Output the (X, Y) coordinate of the center of the cell containing the given text.  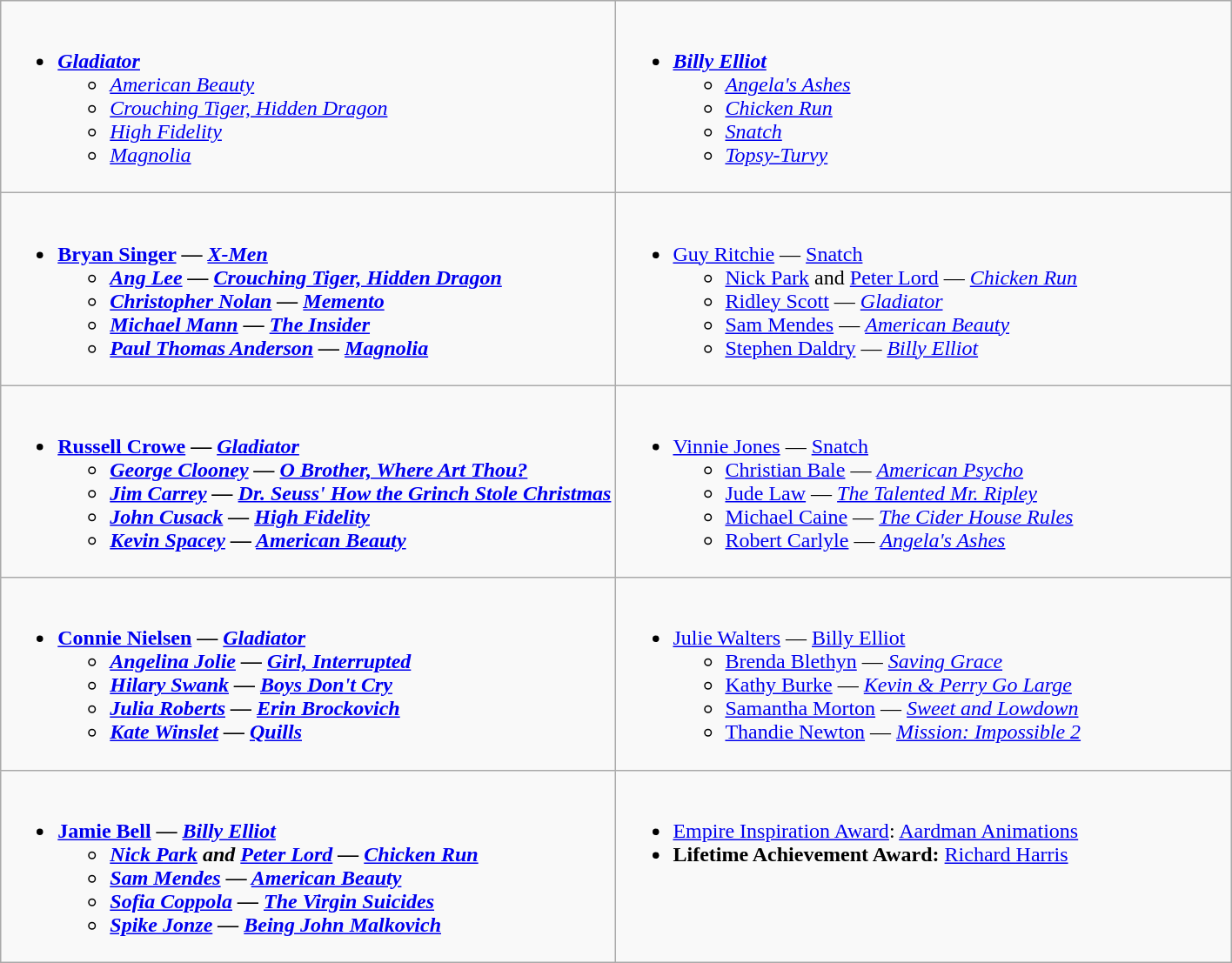
GladiatorAmerican BeautyCrouching Tiger, Hidden DragonHigh FidelityMagnolia (308, 97)
Empire Inspiration Award: Aardman AnimationsLifetime Achievement Award: Richard Harris (924, 866)
Bryan Singer — X-MenAng Lee — Crouching Tiger, Hidden DragonChristopher Nolan — MementoMichael Mann — The InsiderPaul Thomas Anderson — Magnolia (308, 289)
Guy Ritchie — SnatchNick Park and Peter Lord — Chicken RunRidley Scott — GladiatorSam Mendes — American BeautyStephen Daldry — Billy Elliot (924, 289)
Billy ElliotAngela's AshesChicken RunSnatchTopsy-Turvy (924, 97)
Connie Nielsen — GladiatorAngelina Jolie — Girl, InterruptedHilary Swank — Boys Don't CryJulia Roberts — Erin BrockovichKate Winslet — Quills (308, 673)
